Search for the cell housing the specified text and yield its [X, Y] center coordinate. 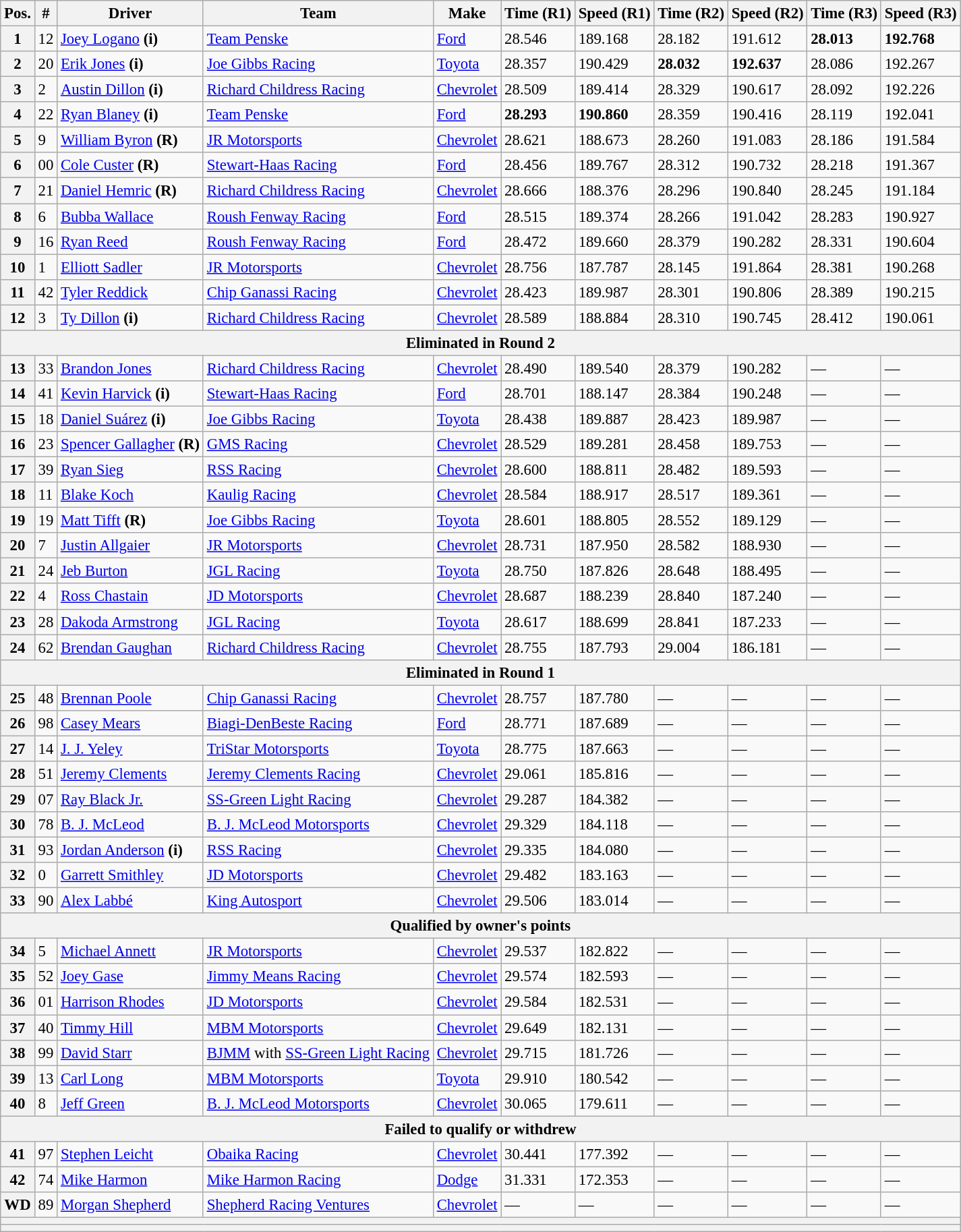
180.542 [614, 1078]
190.268 [921, 267]
28.552 [691, 521]
97 [46, 1154]
Time (R3) [844, 13]
28.601 [538, 521]
Carl Long [131, 1078]
192.226 [921, 90]
28.329 [691, 90]
Obaika Racing [318, 1154]
28.666 [538, 191]
Team [318, 13]
Ryan Blaney (i) [131, 115]
190.061 [921, 318]
28.245 [844, 191]
28.296 [691, 191]
34 [18, 951]
28.756 [538, 267]
188.805 [614, 521]
28.750 [538, 571]
29.287 [538, 799]
28.032 [691, 64]
28.701 [538, 394]
188.884 [614, 318]
189.374 [614, 216]
Garrett Smithley [131, 875]
Erik Jones (i) [131, 64]
Dakoda Armstrong [131, 622]
30.065 [538, 1103]
Brendan Gaughan [131, 647]
187.240 [767, 597]
TriStar Motorsports [318, 749]
182.593 [614, 977]
38 [18, 1053]
190.745 [767, 318]
Eliminated in Round 1 [480, 672]
Harrison Rhodes [131, 1002]
28.755 [538, 647]
29.584 [538, 1002]
28.092 [844, 90]
52 [46, 977]
188.495 [767, 571]
Spencer Gallagher (R) [131, 444]
191.864 [767, 267]
183.014 [614, 901]
184.382 [614, 799]
190.840 [767, 191]
189.593 [767, 470]
177.392 [614, 1154]
29.506 [538, 901]
WD [18, 1205]
184.080 [614, 850]
191.584 [921, 140]
189.767 [614, 165]
28.546 [538, 39]
# [46, 13]
Bubba Wallace [131, 216]
Mike Harmon Racing [318, 1179]
28.771 [538, 724]
28.472 [538, 241]
28.648 [691, 571]
29.004 [691, 647]
183.163 [614, 875]
GMS Racing [318, 444]
186.181 [767, 647]
187.950 [614, 546]
190.416 [767, 115]
28.293 [538, 115]
Failed to qualify or withdrew [480, 1129]
Make [467, 13]
191.083 [767, 140]
29 [18, 799]
Pos. [18, 13]
98 [46, 724]
Daniel Suárez (i) [131, 419]
187.787 [614, 267]
29.910 [538, 1078]
190.732 [767, 165]
Time (R2) [691, 13]
31.331 [538, 1179]
Qualified by owner's points [480, 926]
189.660 [614, 241]
190.215 [921, 292]
28.731 [538, 546]
28.621 [538, 140]
25 [18, 698]
28.582 [691, 546]
28.841 [691, 622]
Ty Dillon (i) [131, 318]
B. J. McLeod [131, 825]
28.600 [538, 470]
93 [46, 850]
Timmy Hill [131, 1028]
181.726 [614, 1053]
189.887 [614, 419]
188.699 [614, 622]
191.612 [767, 39]
SS-Green Light Racing [318, 799]
Cole Custer (R) [131, 165]
Tyler Reddick [131, 292]
62 [46, 647]
188.239 [614, 597]
Joey Gase [131, 977]
192.768 [921, 39]
29.574 [538, 977]
188.673 [614, 140]
28.458 [691, 444]
Casey Mears [131, 724]
Justin Allgaier [131, 546]
29.482 [538, 875]
28.490 [538, 368]
Michael Annett [131, 951]
29.649 [538, 1028]
Shepherd Racing Ventures [318, 1205]
28.389 [844, 292]
189.414 [614, 90]
28.589 [538, 318]
Joey Logano (i) [131, 39]
Daniel Hemric (R) [131, 191]
Brennan Poole [131, 698]
Brandon Jones [131, 368]
189.361 [767, 495]
Kaulig Racing [318, 495]
Driver [131, 13]
28.266 [691, 216]
Elliott Sadler [131, 267]
07 [46, 799]
Mike Harmon [131, 1179]
187.826 [614, 571]
Morgan Shepherd [131, 1205]
28.301 [691, 292]
28.687 [538, 597]
0 [46, 875]
28.218 [844, 165]
Jimmy Means Racing [318, 977]
00 [46, 165]
188.376 [614, 191]
28.145 [691, 267]
David Starr [131, 1053]
28.775 [538, 749]
Dodge [467, 1179]
187.663 [614, 749]
28.312 [691, 165]
Ross Chastain [131, 597]
28.617 [538, 622]
BJMM with SS-Green Light Racing [318, 1053]
184.118 [614, 825]
28.260 [691, 140]
J. J. Yeley [131, 749]
Eliminated in Round 2 [480, 343]
191.184 [921, 191]
Austin Dillon (i) [131, 90]
190.617 [767, 90]
190.604 [921, 241]
179.611 [614, 1103]
28.283 [844, 216]
29.335 [538, 850]
28.359 [691, 115]
190.860 [614, 115]
188.930 [767, 546]
187.233 [767, 622]
28.840 [691, 597]
31 [18, 850]
192.041 [921, 115]
Stephen Leicht [131, 1154]
01 [46, 1002]
Ryan Sieg [131, 470]
189.168 [614, 39]
28.381 [844, 267]
28.584 [538, 495]
36 [18, 1002]
Jordan Anderson (i) [131, 850]
191.042 [767, 216]
26 [18, 724]
190.248 [767, 394]
Jeremy Clements [131, 774]
28.331 [844, 241]
30.441 [538, 1154]
192.267 [921, 64]
188.811 [614, 470]
190.927 [921, 216]
28.310 [691, 318]
182.531 [614, 1002]
28.509 [538, 90]
28.456 [538, 165]
90 [46, 901]
78 [46, 825]
29.061 [538, 774]
King Autosport [318, 901]
28.529 [538, 444]
30 [18, 825]
28.186 [844, 140]
28.086 [844, 64]
28.482 [691, 470]
29.715 [538, 1053]
29.329 [538, 825]
48 [46, 698]
89 [46, 1205]
191.367 [921, 165]
189.129 [767, 521]
188.917 [614, 495]
189.540 [614, 368]
28.757 [538, 698]
29.537 [538, 951]
37 [18, 1028]
Jeremy Clements Racing [318, 774]
185.816 [614, 774]
Speed (R2) [767, 13]
28.412 [844, 318]
Jeff Green [131, 1103]
Time (R1) [538, 13]
15 [18, 419]
32 [18, 875]
190.429 [614, 64]
Speed (R3) [921, 13]
182.131 [614, 1028]
190.806 [767, 292]
Kevin Harvick (i) [131, 394]
Ryan Reed [131, 241]
51 [46, 774]
28.119 [844, 115]
172.353 [614, 1179]
187.780 [614, 698]
28.515 [538, 216]
Ray Black Jr. [131, 799]
Jeb Burton [131, 571]
35 [18, 977]
99 [46, 1053]
28.384 [691, 394]
182.822 [614, 951]
28.357 [538, 64]
28.517 [691, 495]
William Byron (R) [131, 140]
Speed (R1) [614, 13]
Alex Labbé [131, 901]
189.753 [767, 444]
28.013 [844, 39]
17 [18, 470]
28.182 [691, 39]
10 [18, 267]
Biagi-DenBeste Racing [318, 724]
189.281 [614, 444]
Matt Tifft (R) [131, 521]
187.793 [614, 647]
192.637 [767, 64]
27 [18, 749]
187.689 [614, 724]
Blake Koch [131, 495]
28.438 [538, 419]
188.147 [614, 394]
74 [46, 1179]
